Provide the (x, y) coordinate of the cell's center where the given text is located.  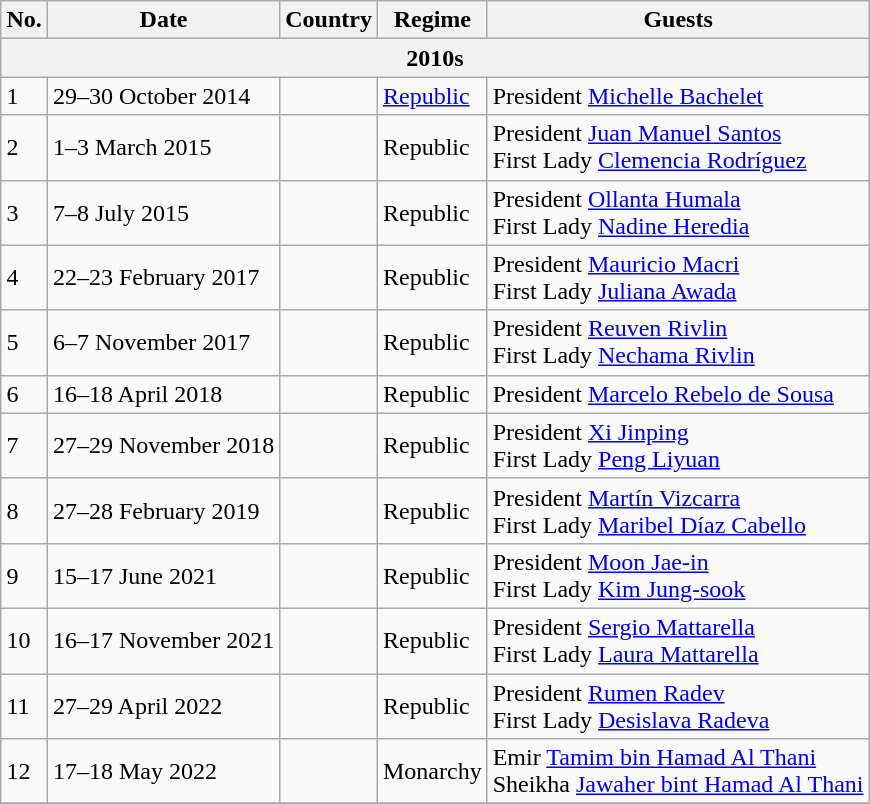
President Juan Manuel SantosFirst Lady Clemencia Rodríguez (678, 148)
2010s (435, 58)
11 (24, 706)
27–29 November 2018 (163, 446)
President Xi JinpingFirst Lady Peng Liyuan (678, 446)
President Ollanta HumalaFirst Lady Nadine Heredia (678, 212)
President Moon Jae-inFirst Lady Kim Jung-sook (678, 576)
President Marcelo Rebelo de Sousa (678, 394)
President Sergio MattarellaFirst Lady Laura Mattarella (678, 640)
1–3 March 2015 (163, 148)
President Michelle Bachelet (678, 96)
8 (24, 510)
29–30 October 2014 (163, 96)
4 (24, 278)
2 (24, 148)
Regime (432, 20)
27–28 February 2019 (163, 510)
Guests (678, 20)
6–7 November 2017 (163, 342)
No. (24, 20)
President Martín VizcarraFirst Lady Maribel Díaz Cabello (678, 510)
Country (329, 20)
Emir Tamim bin Hamad Al ThaniSheikha Jawaher bint Hamad Al Thani (678, 772)
3 (24, 212)
President Rumen RadevFirst Lady Desislava Radeva (678, 706)
President Reuven RivlinFirst Lady Nechama Rivlin (678, 342)
5 (24, 342)
7 (24, 446)
16–18 April 2018 (163, 394)
27–29 April 2022 (163, 706)
10 (24, 640)
Date (163, 20)
16–17 November 2021 (163, 640)
Monarchy (432, 772)
9 (24, 576)
12 (24, 772)
1 (24, 96)
President Mauricio MacriFirst Lady Juliana Awada (678, 278)
7–8 July 2015 (163, 212)
17–18 May 2022 (163, 772)
6 (24, 394)
22–23 February 2017 (163, 278)
15–17 June 2021 (163, 576)
